Capture the cell that displays the provided text and extract its [X, Y] central coordinate. 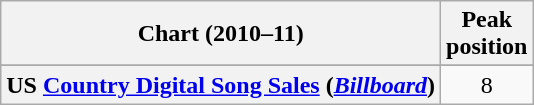
Peakposition [487, 34]
8 [487, 85]
US Country Digital Song Sales (Billboard) [221, 85]
Chart (2010–11) [221, 34]
